Search for the cell housing the specified text and yield its (x, y) center coordinate. 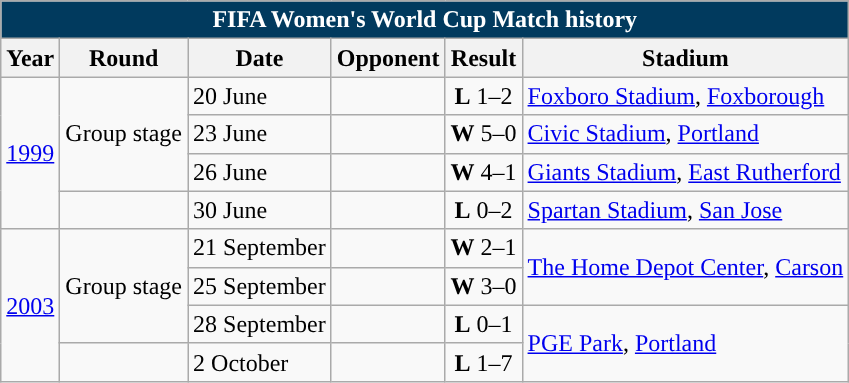
Year (30, 58)
Stadium (686, 58)
W 4–1 (484, 172)
FIFA Women's World Cup Match history (425, 20)
Result (484, 58)
W 3–0 (484, 286)
25 September (260, 286)
Date (260, 58)
Opponent (388, 58)
20 June (260, 96)
Foxboro Stadium, Foxborough (686, 96)
The Home Depot Center, Carson (686, 267)
26 June (260, 172)
L 0–2 (484, 210)
L 0–1 (484, 324)
Round (124, 58)
PGE Park, Portland (686, 343)
1999 (30, 153)
30 June (260, 210)
L 1–7 (484, 362)
23 June (260, 134)
Spartan Stadium, San Jose (686, 210)
28 September (260, 324)
21 September (260, 248)
Giants Stadium, East Rutherford (686, 172)
Civic Stadium, Portland (686, 134)
L 1–2 (484, 96)
2003 (30, 305)
2 October (260, 362)
W 5–0 (484, 134)
W 2–1 (484, 248)
